Pinpoint the cell where the given text exists, returning its [X, Y] midpoint coordinate. 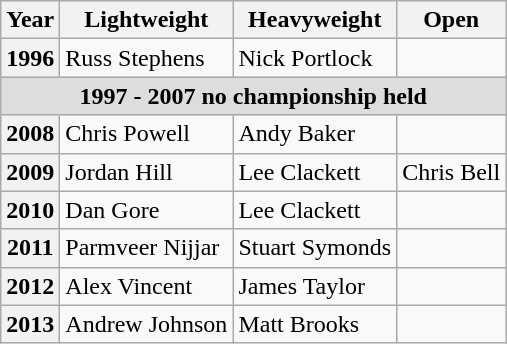
1997 - 2007 no championship held [254, 96]
2013 [30, 324]
Parmveer Nijjar [146, 248]
1996 [30, 58]
Year [30, 20]
Andrew Johnson [146, 324]
Open [452, 20]
Chris Powell [146, 134]
Jordan Hill [146, 172]
Lightweight [146, 20]
Russ Stephens [146, 58]
2012 [30, 286]
Heavyweight [315, 20]
Nick Portlock [315, 58]
Stuart Symonds [315, 248]
2008 [30, 134]
Alex Vincent [146, 286]
Dan Gore [146, 210]
2010 [30, 210]
Andy Baker [315, 134]
James Taylor [315, 286]
Chris Bell [452, 172]
2009 [30, 172]
Matt Brooks [315, 324]
2011 [30, 248]
